Identify which cell holds the provided text, then report its [x, y] central coordinate. 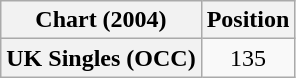
UK Singles (OCC) [101, 58]
Position [248, 20]
Chart (2004) [101, 20]
135 [248, 58]
